From the cell containing the given text, extract its center point as [x, y] coordinate. 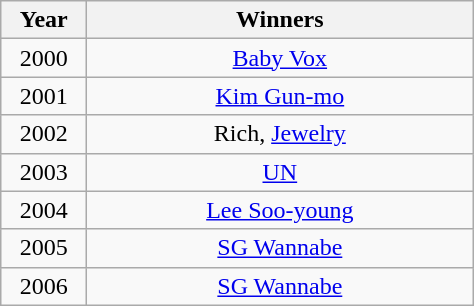
2005 [44, 248]
Rich, Jewelry [280, 134]
UN [280, 172]
2004 [44, 210]
2003 [44, 172]
2006 [44, 286]
Winners [280, 20]
Lee Soo-young [280, 210]
Year [44, 20]
Kim Gun-mo [280, 96]
2000 [44, 58]
2002 [44, 134]
2001 [44, 96]
Baby Vox [280, 58]
